Output the (x, y) coordinate of the center of the cell containing the given text.  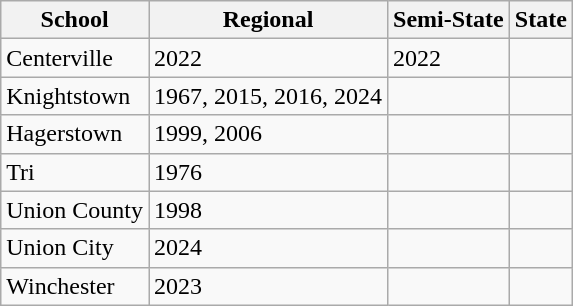
School (75, 20)
Union County (75, 210)
1998 (268, 210)
Semi-State (449, 20)
2023 (268, 286)
Knightstown (75, 96)
2024 (268, 248)
State (540, 20)
1967, 2015, 2016, 2024 (268, 96)
Centerville (75, 58)
1976 (268, 172)
Union City (75, 248)
Tri (75, 172)
1999, 2006 (268, 134)
Winchester (75, 286)
Hagerstown (75, 134)
Regional (268, 20)
